Output the [X, Y] coordinate of the center of the cell containing the given text.  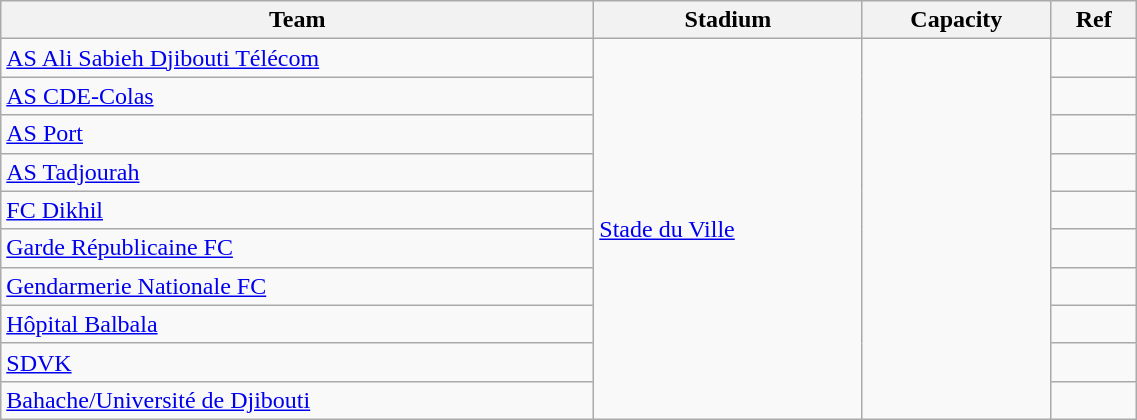
Stadium [728, 20]
FC Dikhil [298, 210]
Hôpital Balbala [298, 324]
Team [298, 20]
AS Ali Sabieh Djibouti Télécom [298, 58]
Capacity [956, 20]
Bahache/Université de Djibouti [298, 400]
Garde Républicaine FC [298, 248]
Stade du Ville [728, 230]
Gendarmerie Nationale FC [298, 286]
AS Tadjourah [298, 172]
SDVK [298, 362]
Ref [1094, 20]
AS Port [298, 134]
AS CDE-Colas [298, 96]
